Detect which cell encompasses the target text, then output its (X, Y) center coordinate. 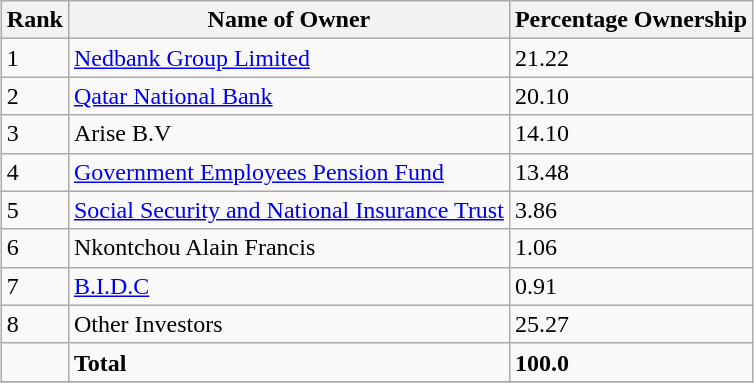
Nkontchou Alain Francis (288, 248)
Percentage Ownership (630, 20)
4 (34, 172)
13.48 (630, 172)
Nedbank Group Limited (288, 58)
Government Employees Pension Fund (288, 172)
21.22 (630, 58)
25.27 (630, 324)
Name of Owner (288, 20)
100.0 (630, 362)
2 (34, 96)
3.86 (630, 210)
20.10 (630, 96)
Qatar National Bank (288, 96)
8 (34, 324)
B.I.D.C (288, 286)
7 (34, 286)
1 (34, 58)
Total (288, 362)
Other Investors (288, 324)
Social Security and National Insurance Trust (288, 210)
6 (34, 248)
1.06 (630, 248)
0.91 (630, 286)
Arise B.V (288, 134)
3 (34, 134)
Rank (34, 20)
14.10 (630, 134)
5 (34, 210)
